Search for the cell housing the specified text and yield its (x, y) center coordinate. 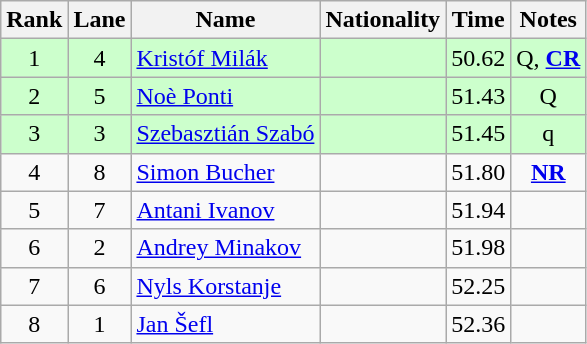
Kristóf Milák (226, 58)
51.98 (478, 248)
Jan Šefl (226, 324)
Rank (34, 20)
Antani Ivanov (226, 210)
Q, CR (548, 58)
Q (548, 96)
NR (548, 172)
51.45 (478, 134)
q (548, 134)
Nyls Korstanje (226, 286)
Time (478, 20)
Lane (100, 20)
Simon Bucher (226, 172)
52.25 (478, 286)
Notes (548, 20)
Noè Ponti (226, 96)
50.62 (478, 58)
Andrey Minakov (226, 248)
Szebasztián Szabó (226, 134)
52.36 (478, 324)
51.94 (478, 210)
51.80 (478, 172)
Nationality (383, 20)
51.43 (478, 96)
Name (226, 20)
